Search for the cell housing the specified text and yield its [x, y] center coordinate. 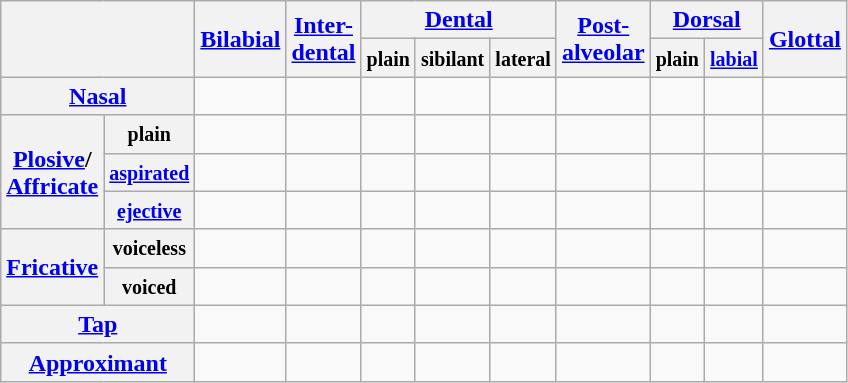
Post-alveolar [603, 39]
Dorsal [706, 20]
Bilabial [240, 39]
Fricative [52, 267]
Nasal [98, 96]
Approximant [98, 362]
Dental [458, 20]
Plosive/Affricate [52, 172]
ejective [150, 210]
Glottal [804, 39]
Tap [98, 324]
sibilant [452, 58]
aspirated [150, 172]
lateral [524, 58]
voiced [150, 286]
labial [734, 58]
voiceless [150, 248]
Inter-dental [324, 39]
